From the cell containing the given text, extract its center point as [x, y] coordinate. 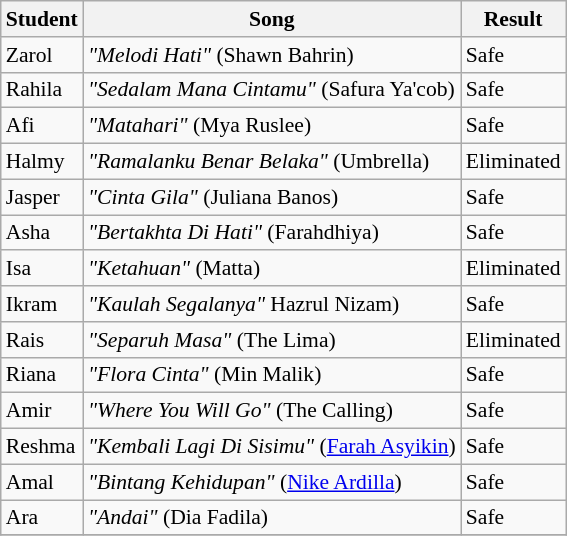
Halmy [42, 162]
"Andai" (Dia Fadila) [272, 518]
Song [272, 19]
Riana [42, 375]
Rais [42, 340]
Reshma [42, 447]
Result [514, 19]
"Bintang Kehidupan" (Nike Ardilla) [272, 482]
Amir [42, 411]
"Separuh Masa" (The Lima) [272, 340]
Jasper [42, 197]
Asha [42, 233]
"Cinta Gila" (Juliana Banos) [272, 197]
Amal [42, 482]
"Flora Cinta" (Min Malik) [272, 375]
Afi [42, 126]
"Kembali Lagi Di Sisimu" (Farah Asyikin) [272, 447]
Isa [42, 269]
"Ramalanku Benar Belaka" (Umbrella) [272, 162]
Zarol [42, 55]
Student [42, 19]
Ikram [42, 304]
Ara [42, 518]
"Melodi Hati" (Shawn Bahrin) [272, 55]
"Where You Will Go" (The Calling) [272, 411]
"Kaulah Segalanya" Hazrul Nizam) [272, 304]
"Matahari" (Mya Ruslee) [272, 126]
Rahila [42, 90]
"Sedalam Mana Cintamu" (Safura Ya'cob) [272, 90]
"Bertakhta Di Hati" (Farahdhiya) [272, 233]
"Ketahuan" (Matta) [272, 269]
